Capture the cell that displays the provided text and extract its [X, Y] central coordinate. 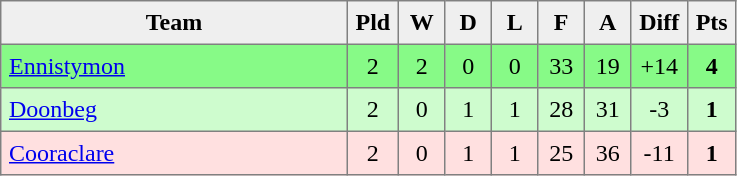
Ennistymon [174, 66]
4 [711, 66]
31 [607, 110]
33 [561, 66]
A [607, 23]
28 [561, 110]
W [421, 23]
Diff [659, 23]
Team [174, 23]
Pts [711, 23]
D [468, 23]
F [561, 23]
Pld [372, 23]
25 [561, 153]
Doonbeg [174, 110]
L [514, 23]
-3 [659, 110]
36 [607, 153]
Cooraclare [174, 153]
+14 [659, 66]
-11 [659, 153]
19 [607, 66]
